Locate the cell with the specified text and output its [X, Y] center coordinate. 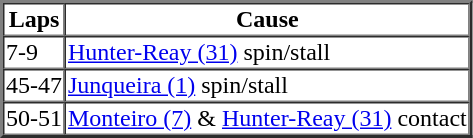
Hunter-Reay (31) spin/stall [268, 52]
Junqueira (1) spin/stall [268, 86]
Monteiro (7) & Hunter-Reay (31) contact [268, 118]
Laps [34, 20]
Cause [268, 20]
7-9 [34, 52]
45-47 [34, 86]
50-51 [34, 118]
